Determine the [x, y] coordinate at the center of the cell enclosing the given text.  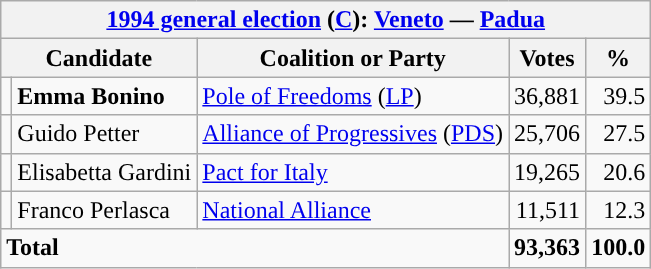
Guido Petter [104, 134]
1994 general election (C): Veneto — Padua [326, 20]
20.6 [618, 172]
25,706 [548, 134]
Votes [548, 58]
Coalition or Party [353, 58]
Pole of Freedoms (LP) [353, 96]
% [618, 58]
39.5 [618, 96]
36,881 [548, 96]
Total [255, 248]
12.3 [618, 210]
Candidate [99, 58]
Alliance of Progressives (PDS) [353, 134]
100.0 [618, 248]
Pact for Italy [353, 172]
19,265 [548, 172]
Elisabetta Gardini [104, 172]
National Alliance [353, 210]
Franco Perlasca [104, 210]
11,511 [548, 210]
93,363 [548, 248]
27.5 [618, 134]
Emma Bonino [104, 96]
